Search for the cell housing the specified text and yield its (x, y) center coordinate. 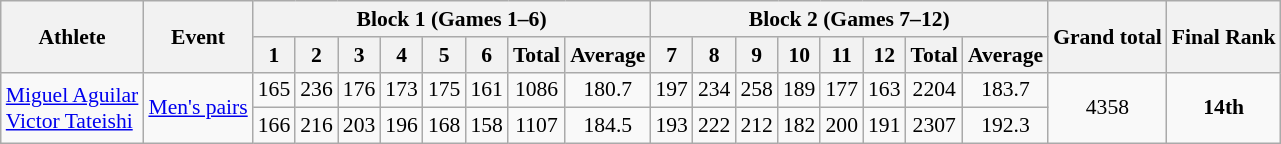
Block 2 (Games 7–12) (849, 19)
212 (756, 126)
166 (274, 126)
9 (756, 55)
Block 1 (Games 1–6) (452, 19)
Final Rank (1224, 36)
2307 (934, 126)
165 (274, 90)
193 (672, 126)
236 (316, 90)
184.5 (608, 126)
Grand total (1108, 36)
2 (316, 55)
177 (842, 90)
175 (444, 90)
158 (486, 126)
203 (360, 126)
168 (444, 126)
1 (274, 55)
163 (884, 90)
11 (842, 55)
183.7 (1006, 90)
12 (884, 55)
161 (486, 90)
258 (756, 90)
2204 (934, 90)
6 (486, 55)
14th (1224, 108)
222 (714, 126)
10 (800, 55)
191 (884, 126)
4 (402, 55)
182 (800, 126)
Athlete (72, 36)
234 (714, 90)
216 (316, 126)
4358 (1108, 108)
8 (714, 55)
1107 (536, 126)
192.3 (1006, 126)
5 (444, 55)
173 (402, 90)
1086 (536, 90)
Event (198, 36)
3 (360, 55)
196 (402, 126)
200 (842, 126)
176 (360, 90)
197 (672, 90)
7 (672, 55)
189 (800, 90)
Miguel Aguilar Victor Tateishi (72, 108)
180.7 (608, 90)
Men's pairs (198, 108)
